Return the [X, Y] coordinate for the center point of the cell that contains the specified text.  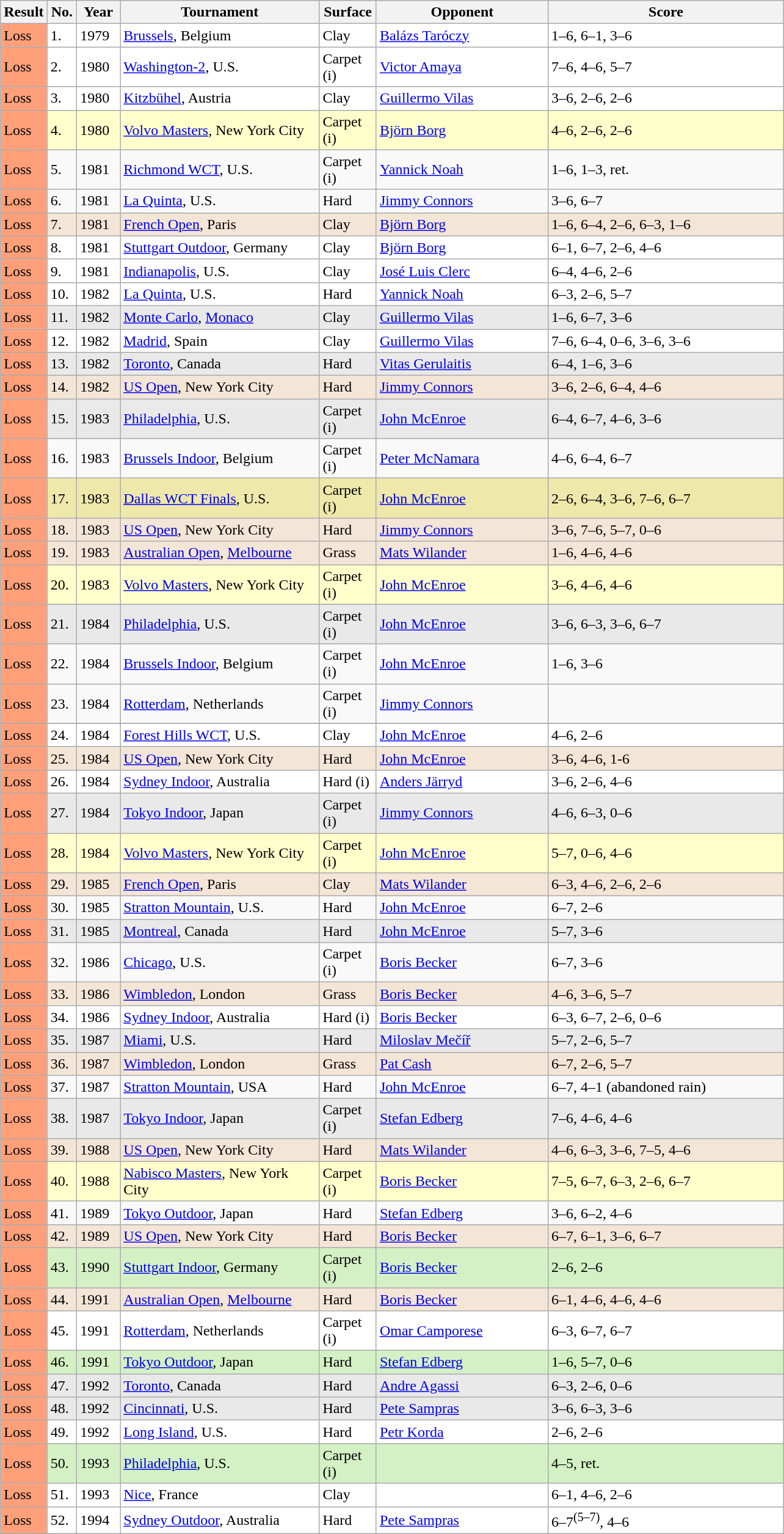
31. [62, 931]
12. [62, 340]
52. [62, 1520]
6–4, 4–6, 2–6 [666, 271]
3–6, 4–6, 1-6 [666, 758]
30. [62, 908]
Pat Cash [462, 1064]
41. [62, 1213]
32. [62, 963]
Miami, U.S. [220, 1040]
7. [62, 224]
34. [62, 1017]
Tournament [220, 12]
Nabisco Masters, New York City [220, 1182]
29. [62, 885]
4. [62, 130]
5–7, 0–6, 4–6 [666, 853]
Surface [348, 12]
1–6, 4–6, 4–6 [666, 553]
27. [62, 813]
17. [62, 499]
7–6, 6–4, 0–6, 3–6, 3–6 [666, 340]
22. [62, 663]
Stuttgart Indoor, Germany [220, 1267]
3–6, 4–6, 4–6 [666, 584]
7–5, 6–7, 6–3, 2–6, 6–7 [666, 1182]
37. [62, 1087]
Long Island, U.S. [220, 1432]
Washington-2, U.S. [220, 67]
6–1, 4–6, 4–6, 4–6 [666, 1299]
23. [62, 704]
4–6, 3–6, 5–7 [666, 994]
Indianapolis, U.S. [220, 271]
5–7, 3–6 [666, 931]
Victor Amaya [462, 67]
No. [62, 12]
6–1, 4–6, 2–6 [666, 1495]
6–7, 2–6 [666, 908]
6–3, 6–7, 6–7 [666, 1331]
Brussels, Belgium [220, 35]
6–4, 1–6, 3–6 [666, 364]
13. [62, 364]
21. [62, 624]
3–6, 2–6, 6–4, 4–6 [666, 387]
9. [62, 271]
Anders Järryd [462, 781]
1–6, 6–1, 3–6 [666, 35]
4–5, ret. [666, 1464]
6–3, 2–6, 5–7 [666, 294]
25. [62, 758]
Vitas Gerulaitis [462, 364]
Omar Camporese [462, 1331]
3–6, 6–2, 4–6 [666, 1213]
Petr Korda [462, 1432]
4–6, 2–6, 2–6 [666, 130]
Miloslav Mečíř [462, 1040]
20. [62, 584]
35. [62, 1040]
1–6, 6–4, 2–6, 6–3, 1–6 [666, 224]
Nice, France [220, 1495]
Madrid, Spain [220, 340]
36. [62, 1064]
49. [62, 1432]
44. [62, 1299]
José Luis Clerc [462, 271]
3. [62, 98]
6–3, 6–7, 2–6, 0–6 [666, 1017]
6–7, 3–6 [666, 963]
Forest Hills WCT, U.S. [220, 735]
11. [62, 317]
38. [62, 1118]
5–7, 2–6, 5–7 [666, 1040]
3–6, 2–6, 4–6 [666, 781]
1–6, 1–3, ret. [666, 170]
1979 [99, 35]
6–4, 6–7, 4–6, 3–6 [666, 419]
Sydney Outdoor, Australia [220, 1520]
18. [62, 530]
45. [62, 1331]
Stratton Mountain, USA [220, 1087]
4–6, 6–3, 3–6, 7–5, 4–6 [666, 1150]
1. [62, 35]
42. [62, 1236]
Peter McNamara [462, 458]
4–6, 6–4, 6–7 [666, 458]
7–6, 4–6, 5–7 [666, 67]
2. [62, 67]
4–6, 2–6 [666, 735]
6–1, 6–7, 2–6, 4–6 [666, 247]
48. [62, 1409]
3–6, 6–3, 3–6 [666, 1409]
Stuttgart Outdoor, Germany [220, 247]
2–6, 6–4, 3–6, 7–6, 6–7 [666, 499]
1994 [99, 1520]
14. [62, 387]
1–6, 5–7, 0–6 [666, 1362]
Richmond WCT, U.S. [220, 170]
6. [62, 201]
1990 [99, 1267]
6–3, 2–6, 0–6 [666, 1386]
3–6, 6–3, 3–6, 6–7 [666, 624]
51. [62, 1495]
6–3, 4–6, 2–6, 2–6 [666, 885]
1–6, 6–7, 3–6 [666, 317]
33. [62, 994]
Cincinnati, U.S. [220, 1409]
43. [62, 1267]
50. [62, 1464]
6–7, 6–1, 3–6, 6–7 [666, 1236]
47. [62, 1386]
3–6, 6–7 [666, 201]
16. [62, 458]
6–7, 2–6, 5–7 [666, 1064]
7–6, 4–6, 4–6 [666, 1118]
3–6, 2–6, 2–6 [666, 98]
10. [62, 294]
15. [62, 419]
Score [666, 12]
Result [24, 12]
6–7(5–7), 4–6 [666, 1520]
Balázs Taróczy [462, 35]
Andre Agassi [462, 1386]
46. [62, 1362]
Year [99, 12]
Montreal, Canada [220, 931]
24. [62, 735]
40. [62, 1182]
26. [62, 781]
Chicago, U.S. [220, 963]
Stratton Mountain, U.S. [220, 908]
19. [62, 553]
1–6, 3–6 [666, 663]
Kitzbühel, Austria [220, 98]
3–6, 7–6, 5–7, 0–6 [666, 530]
Dallas WCT Finals, U.S. [220, 499]
28. [62, 853]
4–6, 6–3, 0–6 [666, 813]
5. [62, 170]
Monte Carlo, Monaco [220, 317]
6–7, 4–1 (abandoned rain) [666, 1087]
Opponent [462, 12]
39. [62, 1150]
8. [62, 247]
